Output the [X, Y] coordinate of the center of the cell containing the given text.  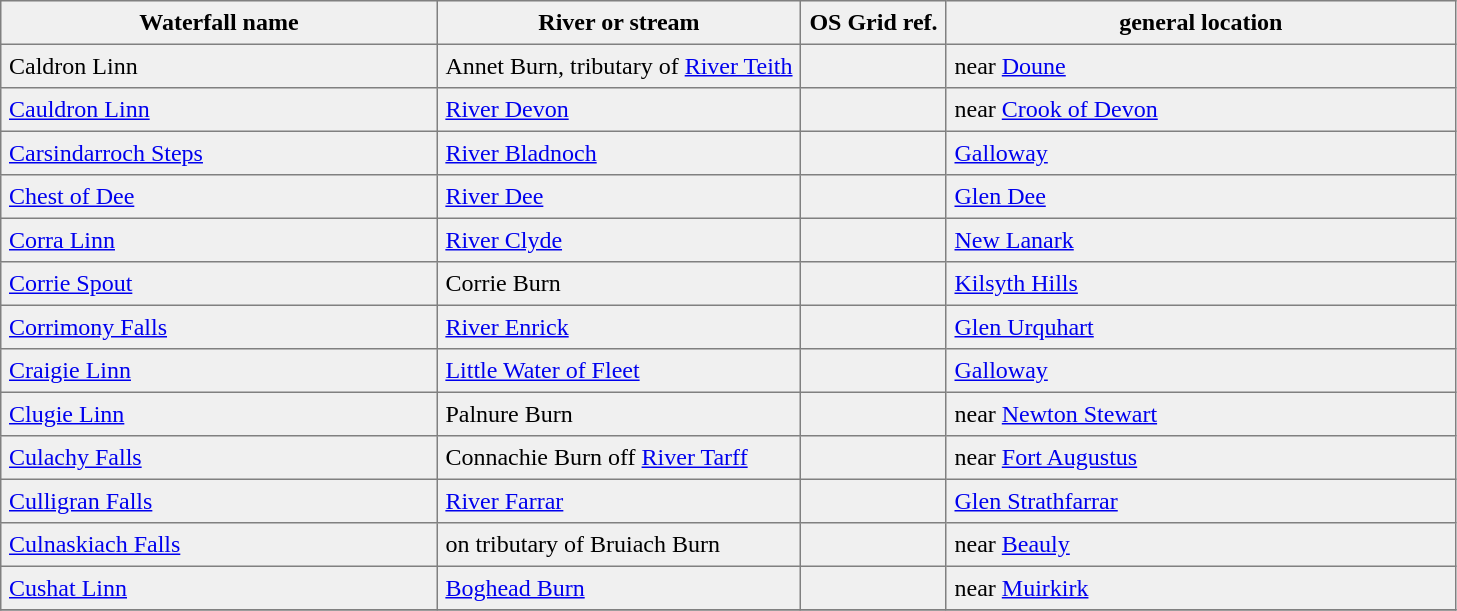
Culligran Falls [219, 501]
River Enrick [619, 327]
Glen Urquhart [1200, 327]
OS Grid ref. [874, 23]
Corrie Burn [619, 284]
near Crook of Devon [1200, 110]
on tributary of Bruiach Burn [619, 545]
Cushat Linn [219, 588]
Culachy Falls [219, 458]
Boghead Burn [619, 588]
Little Water of Fleet [619, 371]
River Clyde [619, 240]
near Doune [1200, 66]
Corra Linn [219, 240]
near Beauly [1200, 545]
Palnure Burn [619, 414]
New Lanark [1200, 240]
Connachie Burn off River Tarff [619, 458]
River Bladnoch [619, 153]
Kilsyth Hills [1200, 284]
Corrie Spout [219, 284]
Chest of Dee [219, 197]
River Devon [619, 110]
Corrimony Falls [219, 327]
near Muirkirk [1200, 588]
near Newton Stewart [1200, 414]
Glen Strathfarrar [1200, 501]
Cauldron Linn [219, 110]
general location [1200, 23]
Waterfall name [219, 23]
Clugie Linn [219, 414]
Carsindarroch Steps [219, 153]
River Farrar [619, 501]
Glen Dee [1200, 197]
Craigie Linn [219, 371]
River or stream [619, 23]
near Fort Augustus [1200, 458]
River Dee [619, 197]
Caldron Linn [219, 66]
Culnaskiach Falls [219, 545]
Annet Burn, tributary of River Teith [619, 66]
